Detect which cell encompasses the target text, then output its (x, y) center coordinate. 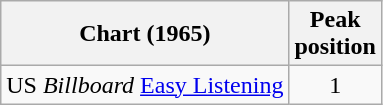
Chart (1965) (145, 34)
US Billboard Easy Listening (145, 85)
Peakposition (335, 34)
1 (335, 85)
